Return the (X, Y) coordinate for the center point of the cell that contains the specified text.  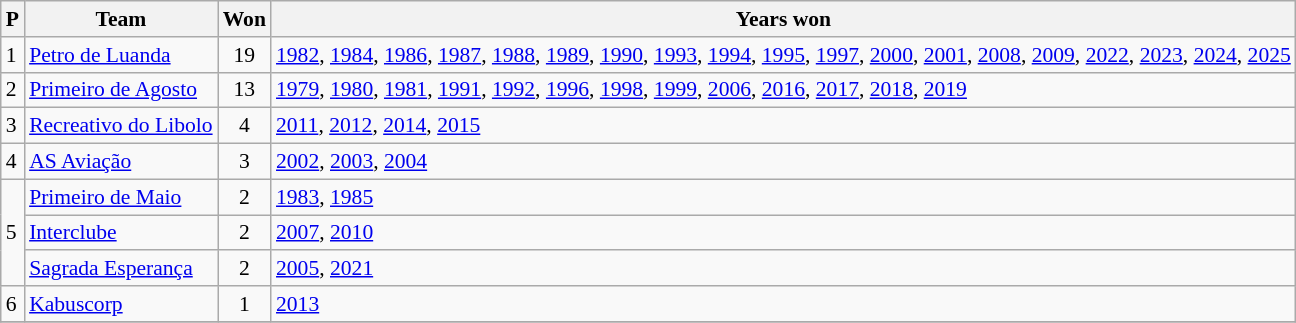
Team (121, 19)
2002, 2003, 2004 (784, 162)
Won (244, 19)
Interclube (121, 233)
2007, 2010 (784, 233)
1979, 1980, 1981, 1991, 1992, 1996, 1998, 1999, 2006, 2016, 2017, 2018, 2019 (784, 90)
P (12, 19)
2005, 2021 (784, 269)
2011, 2012, 2014, 2015 (784, 126)
5 (12, 232)
1983, 1985 (784, 197)
Recreativo do Libolo (121, 126)
AS Aviação (121, 162)
6 (12, 304)
Petro de Luanda (121, 55)
2013 (784, 304)
19 (244, 55)
Years won (784, 19)
Primeiro de Maio (121, 197)
Kabuscorp (121, 304)
Sagrada Esperança (121, 269)
13 (244, 90)
Primeiro de Agosto (121, 90)
1982, 1984, 1986, 1987, 1988, 1989, 1990, 1993, 1994, 1995, 1997, 2000, 2001, 2008, 2009, 2022, 2023, 2024, 2025 (784, 55)
